Capture the cell that displays the provided text and extract its [X, Y] central coordinate. 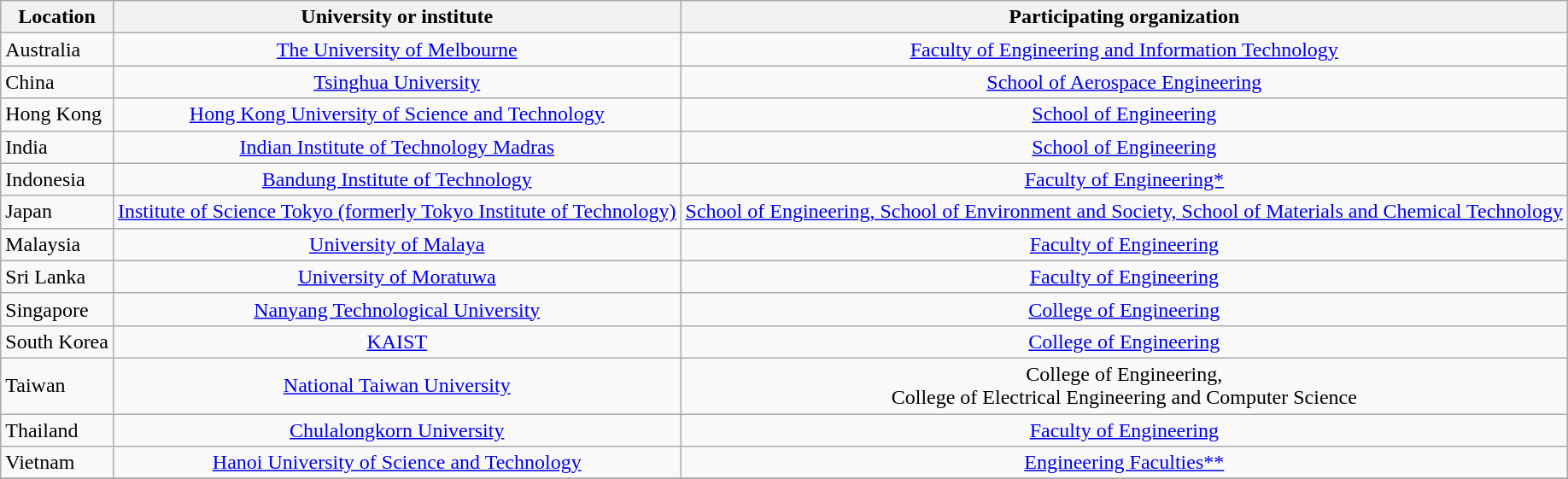
Australia [57, 50]
The University of Melbourne [396, 50]
Indian Institute of Technology Madras [396, 147]
Tsinghua University [396, 82]
Bandung Institute of Technology [396, 179]
Hong Kong University of Science and Technology [396, 114]
Sri Lanka [57, 277]
Location [57, 17]
University or institute [396, 17]
School of Engineering, School of Environment and Society, School of Materials and Chemical Technology [1124, 212]
Participating organization [1124, 17]
India [57, 147]
Chulalongkorn University [396, 429]
Hanoi University of Science and Technology [396, 463]
Institute of Science Tokyo (formerly Tokyo Institute of Technology) [396, 212]
Japan [57, 212]
Nanyang Technological University [396, 309]
University of Malaya [396, 244]
Hong Kong [57, 114]
College of Engineering,College of Electrical Engineering and Computer Science [1124, 386]
Faculty of Engineering and Information Technology [1124, 50]
Thailand [57, 429]
Malaysia [57, 244]
China [57, 82]
Vietnam [57, 463]
Faculty of Engineering* [1124, 179]
School of Aerospace Engineering [1124, 82]
Indonesia [57, 179]
Engineering Faculties** [1124, 463]
University of Moratuwa [396, 277]
Singapore [57, 309]
South Korea [57, 342]
National Taiwan University [396, 386]
KAIST [396, 342]
Taiwan [57, 386]
